Output the [X, Y] coordinate of the center of the cell containing the given text.  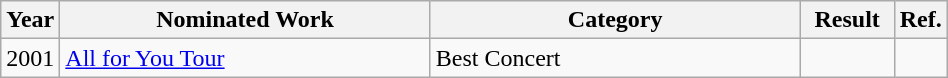
Best Concert [615, 58]
Category [615, 20]
Nominated Work [245, 20]
Result [847, 20]
Ref. [920, 20]
2001 [30, 58]
Year [30, 20]
All for You Tour [245, 58]
